For the text-containing cell, return its midpoint in [X, Y] coordinate format. 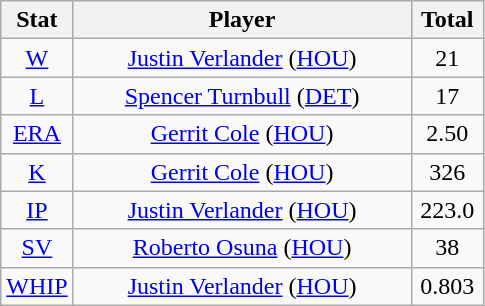
Roberto Osuna (HOU) [242, 248]
21 [447, 58]
Total [447, 20]
ERA [37, 134]
WHIP [37, 286]
IP [37, 210]
Spencer Turnbull (DET) [242, 96]
223.0 [447, 210]
2.50 [447, 134]
0.803 [447, 286]
326 [447, 172]
17 [447, 96]
L [37, 96]
Player [242, 20]
38 [447, 248]
K [37, 172]
SV [37, 248]
Stat [37, 20]
W [37, 58]
